Identify which cell holds the provided text, then report its (X, Y) central coordinate. 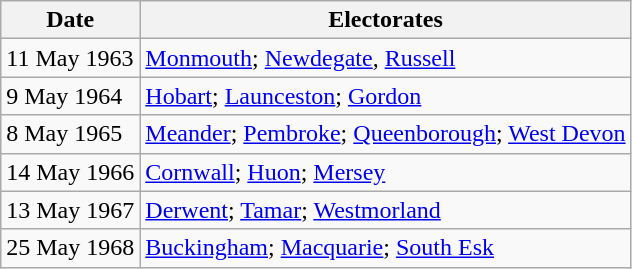
Derwent; Tamar; Westmorland (386, 210)
14 May 1966 (70, 172)
Meander; Pembroke; Queenborough; West Devon (386, 134)
25 May 1968 (70, 248)
Date (70, 20)
Electorates (386, 20)
13 May 1967 (70, 210)
Monmouth; Newdegate, Russell (386, 58)
Buckingham; Macquarie; South Esk (386, 248)
11 May 1963 (70, 58)
8 May 1965 (70, 134)
9 May 1964 (70, 96)
Hobart; Launceston; Gordon (386, 96)
Cornwall; Huon; Mersey (386, 172)
